Identify which cell holds the provided text, then report its [x, y] central coordinate. 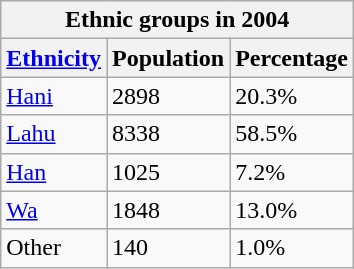
1.0% [292, 248]
Other [54, 248]
58.5% [292, 134]
1025 [168, 172]
1848 [168, 210]
Percentage [292, 58]
8338 [168, 134]
Population [168, 58]
2898 [168, 96]
Lahu [54, 134]
Hani [54, 96]
20.3% [292, 96]
7.2% [292, 172]
13.0% [292, 210]
Wa [54, 210]
Han [54, 172]
Ethnicity [54, 58]
Ethnic groups in 2004 [178, 20]
140 [168, 248]
